Provide the (X, Y) coordinate of the cell's center where the given text is located.  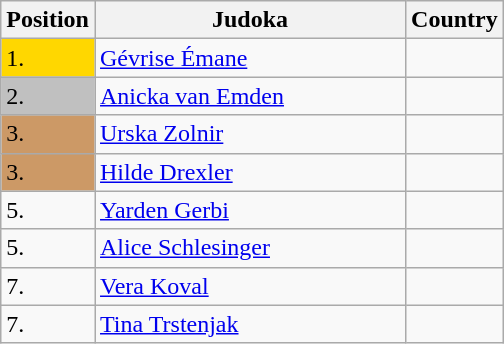
Urska Zolnir (250, 134)
Tina Trstenjak (250, 324)
Vera Koval (250, 286)
Gévrise Émane (250, 58)
Anicka van Emden (250, 96)
Position (48, 20)
Judoka (250, 20)
1. (48, 58)
Alice Schlesinger (250, 248)
2. (48, 96)
Country (455, 20)
Yarden Gerbi (250, 210)
Hilde Drexler (250, 172)
